Return the (X, Y) coordinate for the center point of the cell that contains the specified text.  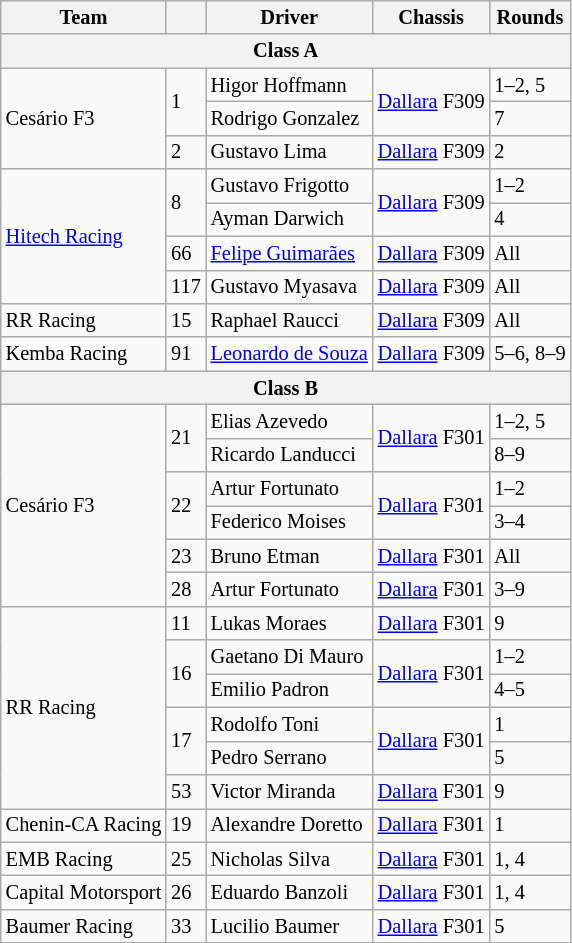
21 (186, 438)
Chassis (432, 17)
Kemba Racing (84, 354)
53 (186, 791)
Alexandre Doretto (290, 825)
Emilio Padron (290, 690)
28 (186, 589)
8–9 (530, 455)
Federico Moises (290, 522)
Gaetano Di Mauro (290, 657)
17 (186, 740)
23 (186, 556)
Rodolfo Toni (290, 724)
91 (186, 354)
Nicholas Silva (290, 859)
Chenin-CA Racing (84, 825)
Felipe Guimarães (290, 253)
5–6, 8–9 (530, 354)
Raphael Raucci (290, 320)
4–5 (530, 690)
19 (186, 825)
25 (186, 859)
Class B (286, 388)
Gustavo Myasava (290, 287)
3–9 (530, 589)
Leonardo de Souza (290, 354)
22 (186, 506)
Capital Motorsport (84, 892)
Victor Miranda (290, 791)
Higor Hoffmann (290, 85)
33 (186, 926)
Rounds (530, 17)
Baumer Racing (84, 926)
8 (186, 202)
Hitech Racing (84, 236)
66 (186, 253)
3–4 (530, 522)
Lucilio Baumer (290, 926)
117 (186, 287)
16 (186, 674)
Team (84, 17)
Ayman Darwich (290, 219)
Lukas Moraes (290, 623)
Gustavo Frigotto (290, 186)
Driver (290, 17)
4 (530, 219)
EMB Racing (84, 859)
Bruno Etman (290, 556)
Gustavo Lima (290, 152)
Pedro Serrano (290, 758)
15 (186, 320)
Ricardo Landucci (290, 455)
11 (186, 623)
Eduardo Banzoli (290, 892)
Class A (286, 51)
7 (530, 118)
Rodrigo Gonzalez (290, 118)
Elias Azevedo (290, 421)
26 (186, 892)
